Find where the given text appears and provide that cell's center as (X, Y) coordinate. 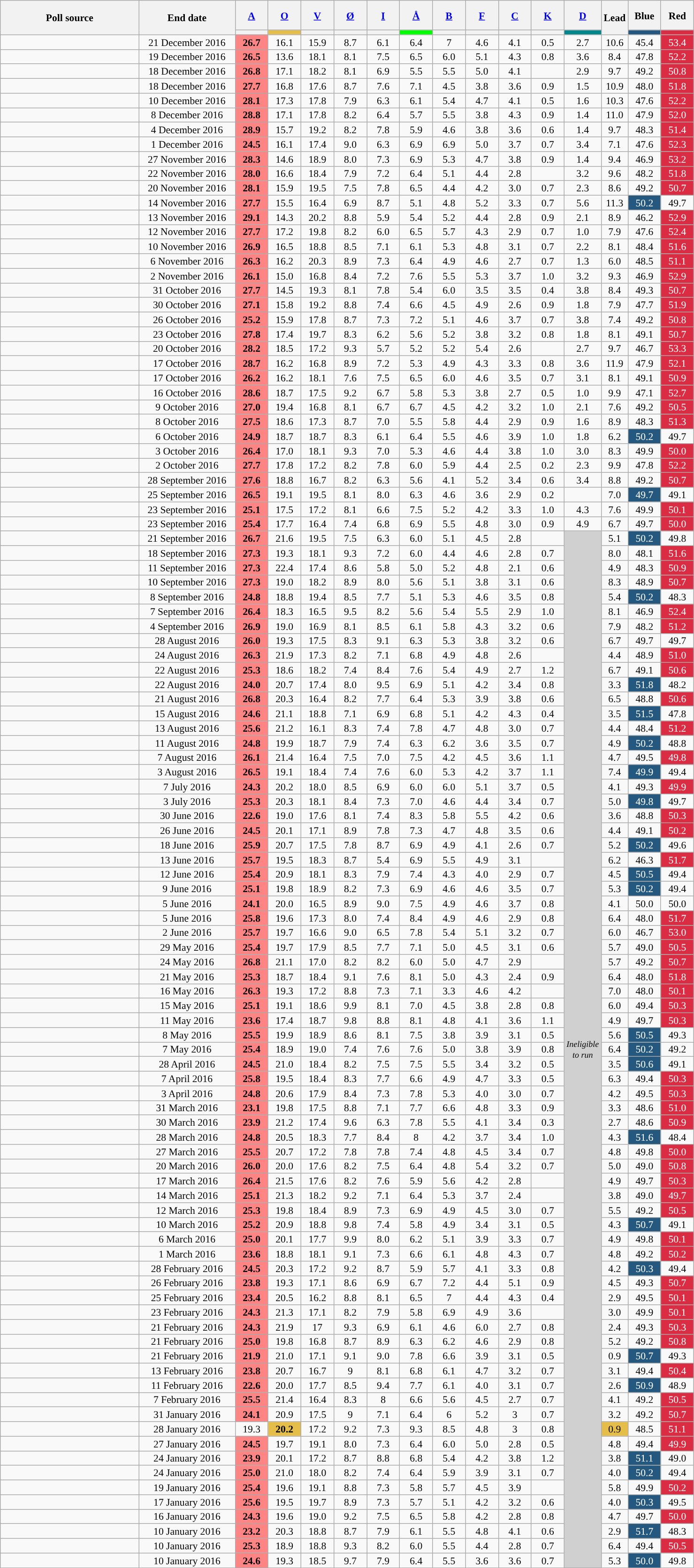
31 January 2016 (187, 1415)
7 September 2016 (187, 612)
24.0 (252, 685)
14 November 2016 (187, 203)
19 January 2016 (187, 1488)
28 February 2016 (187, 1268)
8 May 2016 (187, 1035)
B (449, 15)
28.0 (252, 174)
29.1 (252, 218)
51.5 (644, 714)
13 November 2016 (187, 218)
27.0 (252, 407)
2 June 2016 (187, 932)
I (383, 15)
2.5 (515, 465)
30 March 2016 (187, 1123)
51.3 (677, 422)
46.2 (644, 218)
14.6 (284, 159)
Å (416, 15)
1.3 (583, 261)
15 August 2016 (187, 714)
12 March 2016 (187, 1210)
14 March 2016 (187, 1195)
27 November 2016 (187, 159)
3 April 2016 (187, 1093)
13 June 2016 (187, 859)
47.7 (644, 305)
27.6 (252, 480)
46.3 (644, 859)
53.3 (677, 349)
21 May 2016 (187, 977)
7 May 2016 (187, 1050)
28.6 (252, 392)
17 (317, 1326)
27.1 (252, 305)
10.6 (615, 42)
28 September 2016 (187, 480)
24.9 (252, 436)
27.5 (252, 422)
28.9 (252, 129)
8 September 2016 (187, 597)
Lead (615, 18)
10 December 2016 (187, 100)
7 August 2016 (187, 757)
52.3 (677, 144)
17 March 2016 (187, 1181)
28.7 (252, 363)
3 July 2016 (187, 801)
23 February 2016 (187, 1312)
21.5 (284, 1181)
End date (187, 18)
7 February 2016 (187, 1400)
Ø (350, 15)
53.2 (677, 159)
10 March 2016 (187, 1224)
52.1 (677, 363)
50.4 (677, 1371)
4 December 2016 (187, 129)
15.5 (284, 203)
27 January 2016 (187, 1444)
3 August 2016 (187, 772)
26.2 (252, 378)
K (548, 15)
28.8 (252, 115)
1.5 (583, 86)
Ineligible to run (583, 1050)
45.4 (644, 42)
10.3 (615, 100)
1 March 2016 (187, 1254)
52.7 (677, 392)
11 May 2016 (187, 1021)
28 March 2016 (187, 1137)
21 August 2016 (187, 699)
48.1 (644, 553)
O (284, 15)
16 January 2016 (187, 1517)
22 November 2016 (187, 174)
51.4 (677, 129)
6 (449, 1415)
2 November 2016 (187, 276)
30 October 2016 (187, 305)
23.4 (252, 1297)
Red (677, 15)
11 August 2016 (187, 743)
53.0 (677, 932)
53.4 (677, 42)
7 April 2016 (187, 1079)
6 November 2016 (187, 261)
8 December 2016 (187, 115)
10 November 2016 (187, 247)
2 October 2016 (187, 465)
29 May 2016 (187, 947)
3 October 2016 (187, 451)
49.6 (677, 845)
F (482, 15)
26 October 2016 (187, 320)
51.9 (677, 305)
17 January 2016 (187, 1502)
27.8 (252, 334)
28.2 (252, 349)
12 June 2016 (187, 874)
11 September 2016 (187, 568)
26 June 2016 (187, 830)
27 March 2016 (187, 1152)
18 September 2016 (187, 553)
18 June 2016 (187, 845)
25 September 2016 (187, 494)
0.3 (548, 1123)
26 February 2016 (187, 1283)
20 November 2016 (187, 189)
25 February 2016 (187, 1297)
A (252, 15)
16.9 (317, 626)
30 June 2016 (187, 816)
2.2 (583, 247)
28 April 2016 (187, 1064)
11.9 (615, 363)
4 September 2016 (187, 626)
11.0 (615, 115)
20 March 2016 (187, 1166)
52.0 (677, 115)
24 August 2016 (187, 656)
13 February 2016 (187, 1371)
V (317, 15)
20 October 2016 (187, 349)
24 May 2016 (187, 962)
15.0 (284, 276)
15.7 (284, 129)
15 May 2016 (187, 1006)
13.6 (284, 56)
25.9 (252, 845)
12 November 2016 (187, 232)
11.3 (615, 203)
21 December 2016 (187, 42)
28.3 (252, 159)
13 August 2016 (187, 728)
23 October 2016 (187, 334)
8 October 2016 (187, 422)
14.3 (284, 218)
28 August 2016 (187, 641)
31 October 2016 (187, 290)
1 December 2016 (187, 144)
Poll source (69, 18)
16 October 2016 (187, 392)
D (583, 15)
23.2 (252, 1531)
C (515, 15)
14.5 (284, 290)
20.6 (284, 1093)
22.4 (284, 568)
9 June 2016 (187, 889)
28 January 2016 (187, 1429)
11 February 2016 (187, 1386)
6 March 2016 (187, 1239)
31 March 2016 (187, 1108)
15.8 (284, 305)
23.1 (252, 1108)
10.9 (615, 86)
7 July 2016 (187, 787)
Blue (644, 15)
47.1 (644, 392)
9 October 2016 (187, 407)
16 May 2016 (187, 991)
19 December 2016 (187, 56)
10 September 2016 (187, 583)
6 October 2016 (187, 436)
21 September 2016 (187, 538)
21.6 (284, 538)
